Capture the cell that displays the provided text and extract its (X, Y) central coordinate. 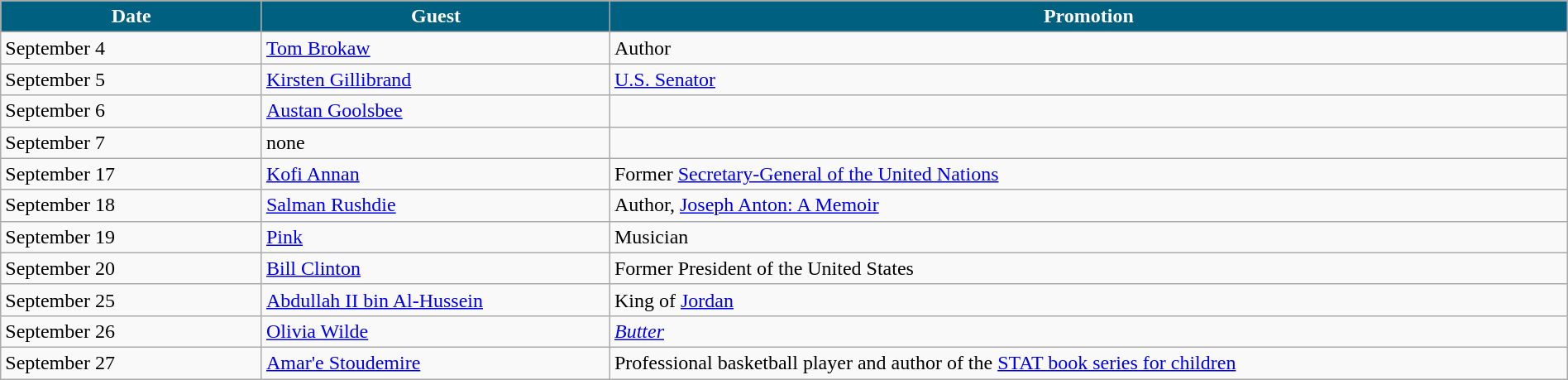
U.S. Senator (1088, 79)
Pink (435, 237)
September 17 (131, 174)
September 18 (131, 205)
September 27 (131, 363)
none (435, 142)
September 5 (131, 79)
Author (1088, 48)
Amar'e Stoudemire (435, 363)
Former President of the United States (1088, 268)
Kofi Annan (435, 174)
Salman Rushdie (435, 205)
September 4 (131, 48)
King of Jordan (1088, 300)
September 7 (131, 142)
Abdullah II bin Al-Hussein (435, 300)
Former Secretary-General of the United Nations (1088, 174)
Promotion (1088, 17)
September 20 (131, 268)
Date (131, 17)
Bill Clinton (435, 268)
Kirsten Gillibrand (435, 79)
Musician (1088, 237)
Author, Joseph Anton: A Memoir (1088, 205)
September 19 (131, 237)
Olivia Wilde (435, 331)
Professional basketball player and author of the STAT book series for children (1088, 363)
September 6 (131, 111)
Tom Brokaw (435, 48)
Guest (435, 17)
September 25 (131, 300)
September 26 (131, 331)
Butter (1088, 331)
Austan Goolsbee (435, 111)
